Provide the [x, y] coordinate of the cell's center where the given text is located.  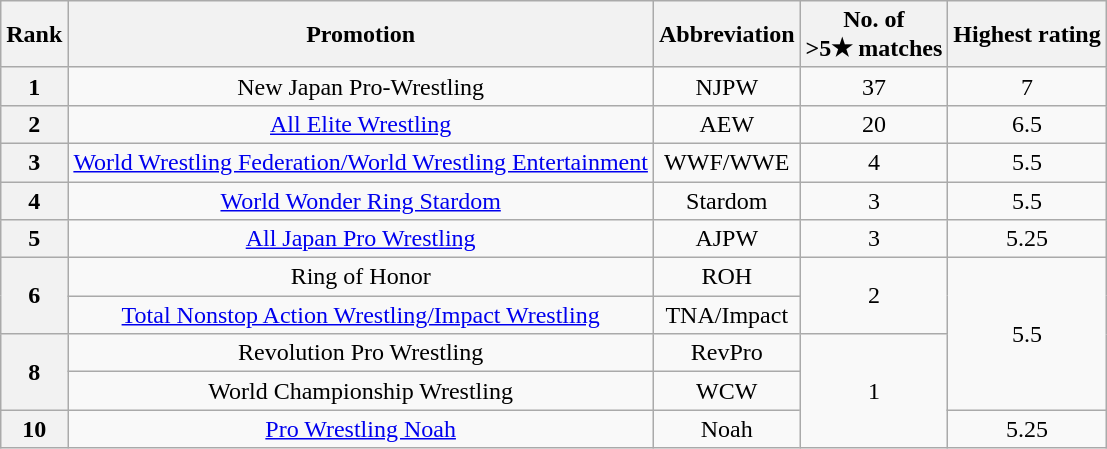
All Japan Pro Wrestling [361, 239]
5 [34, 239]
6 [34, 296]
RevPro [726, 353]
8 [34, 372]
Revolution Pro Wrestling [361, 353]
Pro Wrestling Noah [361, 429]
WWF/WWE [726, 162]
New Japan Pro-Wrestling [361, 86]
Total Nonstop Action Wrestling/Impact Wrestling [361, 315]
6.5 [1027, 124]
Abbreviation [726, 34]
World Wrestling Federation/World Wrestling Entertainment [361, 162]
20 [874, 124]
Rank [34, 34]
WCW [726, 391]
TNA/Impact [726, 315]
World Championship Wrestling [361, 391]
ROH [726, 277]
10 [34, 429]
Stardom [726, 201]
AJPW [726, 239]
Ring of Honor [361, 277]
Promotion [361, 34]
7 [1027, 86]
Noah [726, 429]
All Elite Wrestling [361, 124]
AEW [726, 124]
Highest rating [1027, 34]
World Wonder Ring Stardom [361, 201]
37 [874, 86]
No. of >5★ matches [874, 34]
NJPW [726, 86]
